Identify which cell holds the provided text, then report its [X, Y] central coordinate. 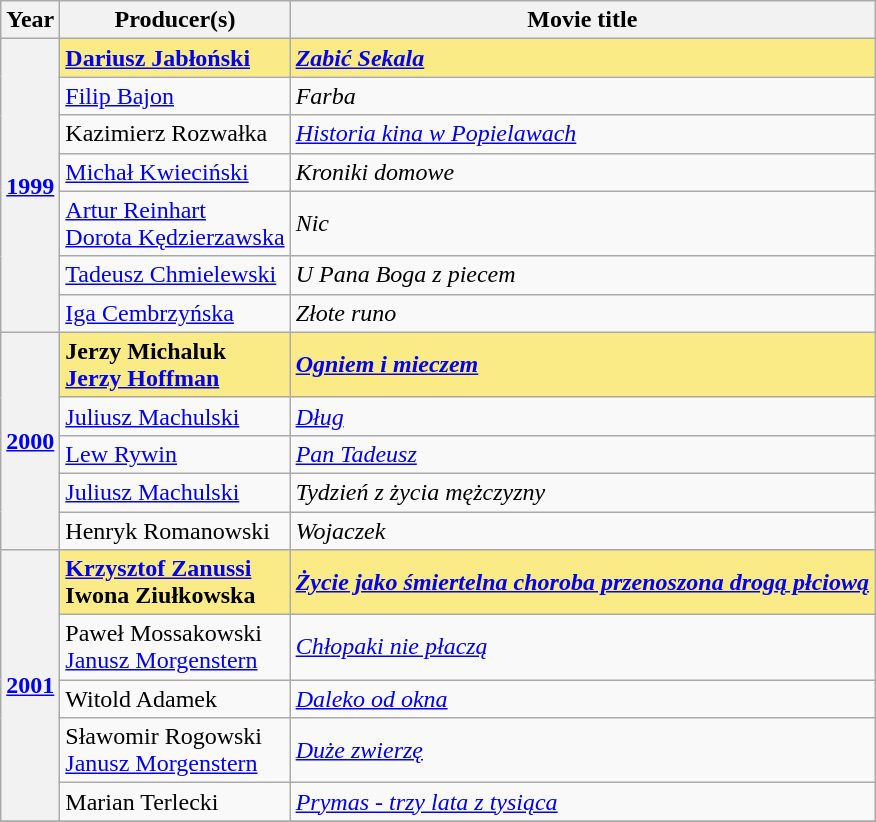
Marian Terlecki [175, 802]
Artur ReinhartDorota Kędzierzawska [175, 224]
Kroniki domowe [582, 172]
Producer(s) [175, 20]
Wojaczek [582, 531]
Historia kina w Popielawach [582, 134]
Krzysztof ZanussiIwona Ziułkowska [175, 582]
Year [30, 20]
Tadeusz Chmielewski [175, 275]
Ogniem i mieczem [582, 364]
Lew Rywin [175, 454]
Dług [582, 416]
Zabić Sekala [582, 58]
Nic [582, 224]
Tydzień z życia mężczyzny [582, 492]
2000 [30, 440]
Jerzy MichalukJerzy Hoffman [175, 364]
1999 [30, 186]
Duże zwierzę [582, 750]
Farba [582, 96]
Chłopaki nie płaczą [582, 648]
Iga Cembrzyńska [175, 313]
Daleko od okna [582, 699]
Witold Adamek [175, 699]
U Pana Boga z piecem [582, 275]
2001 [30, 686]
Filip Bajon [175, 96]
Movie title [582, 20]
Życie jako śmiertelna choroba przenoszona drogą płciową [582, 582]
Henryk Romanowski [175, 531]
Pan Tadeusz [582, 454]
Sławomir RogowskiJanusz Morgenstern [175, 750]
Paweł MossakowskiJanusz Morgenstern [175, 648]
Kazimierz Rozwałka [175, 134]
Złote runo [582, 313]
Prymas - trzy lata z tysiąca [582, 802]
Dariusz Jabłoński [175, 58]
Michał Kwieciński [175, 172]
